Pinpoint the cell where the given text exists, returning its [X, Y] midpoint coordinate. 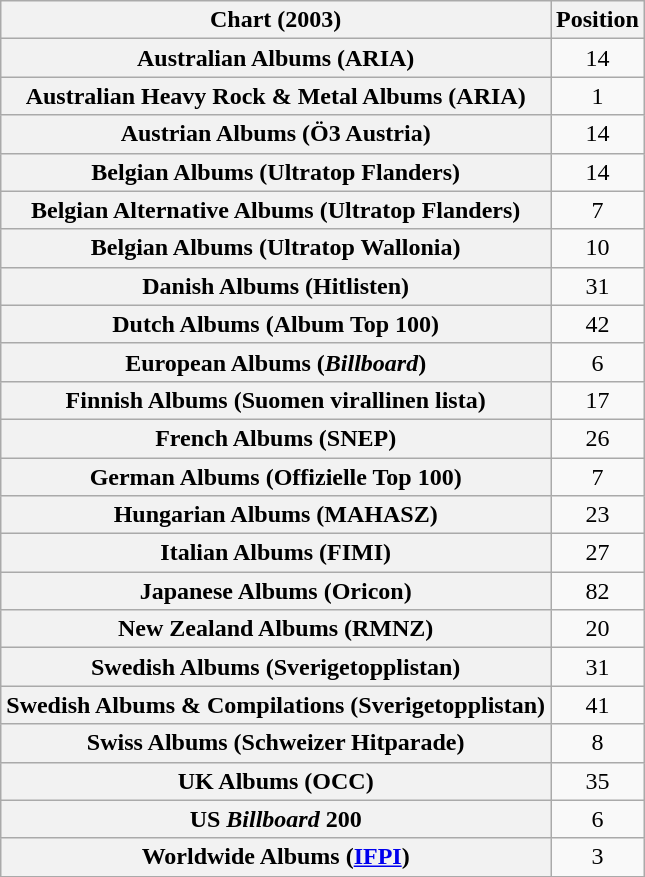
10 [598, 248]
Belgian Albums (Ultratop Wallonia) [276, 248]
Japanese Albums (Oricon) [276, 591]
Belgian Albums (Ultratop Flanders) [276, 172]
82 [598, 591]
German Albums (Offizielle Top 100) [276, 477]
French Albums (SNEP) [276, 438]
27 [598, 553]
New Zealand Albums (RMNZ) [276, 629]
41 [598, 705]
UK Albums (OCC) [276, 781]
42 [598, 324]
26 [598, 438]
20 [598, 629]
1 [598, 96]
Australian Heavy Rock & Metal Albums (ARIA) [276, 96]
35 [598, 781]
European Albums (Billboard) [276, 362]
Danish Albums (Hitlisten) [276, 286]
8 [598, 743]
Swedish Albums & Compilations (Sverigetopplistan) [276, 705]
Swedish Albums (Sverigetopplistan) [276, 667]
Finnish Albums (Suomen virallinen lista) [276, 400]
Worldwide Albums (IFPI) [276, 857]
Belgian Alternative Albums (Ultratop Flanders) [276, 210]
Position [598, 20]
23 [598, 515]
Italian Albums (FIMI) [276, 553]
17 [598, 400]
Dutch Albums (Album Top 100) [276, 324]
3 [598, 857]
Chart (2003) [276, 20]
US Billboard 200 [276, 819]
Australian Albums (ARIA) [276, 58]
Swiss Albums (Schweizer Hitparade) [276, 743]
Austrian Albums (Ö3 Austria) [276, 134]
Hungarian Albums (MAHASZ) [276, 515]
